Search for the cell housing the specified text and yield its (x, y) center coordinate. 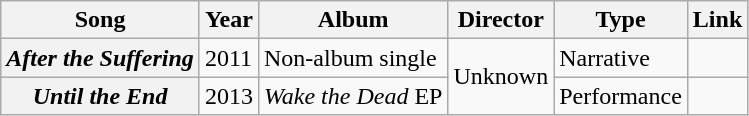
Song (100, 20)
Album (352, 20)
Unknown (501, 77)
Non-album single (352, 58)
Performance (621, 96)
Wake the Dead EP (352, 96)
Until the End (100, 96)
Director (501, 20)
Narrative (621, 58)
2011 (228, 58)
2013 (228, 96)
After the Suffering (100, 58)
Type (621, 20)
Link (717, 20)
Year (228, 20)
